Identify which cell holds the provided text, then report its (x, y) central coordinate. 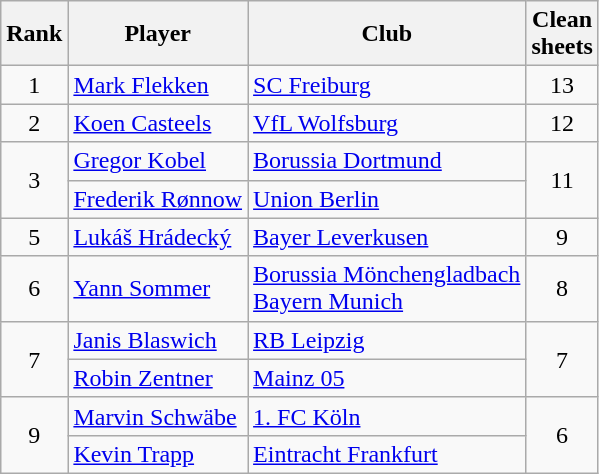
Player (158, 34)
Gregor Kobel (158, 161)
5 (34, 237)
3 (34, 180)
Rank (34, 34)
Club (387, 34)
12 (562, 123)
13 (562, 85)
Union Berlin (387, 199)
Borussia MönchengladbachBayern Munich (387, 288)
Kevin Trapp (158, 454)
2 (34, 123)
VfL Wolfsburg (387, 123)
1 (34, 85)
Cleansheets (562, 34)
Frederik Rønnow (158, 199)
Yann Sommer (158, 288)
Bayer Leverkusen (387, 237)
Marvin Schwäbe (158, 416)
Eintracht Frankfurt (387, 454)
Mark Flekken (158, 85)
Lukáš Hrádecký (158, 237)
RB Leipzig (387, 340)
Mainz 05 (387, 378)
8 (562, 288)
SC Freiburg (387, 85)
1. FC Köln (387, 416)
11 (562, 180)
Janis Blaswich (158, 340)
Koen Casteels (158, 123)
Robin Zentner (158, 378)
Borussia Dortmund (387, 161)
